Determine the [x, y] coordinate at the center of the cell enclosing the given text.  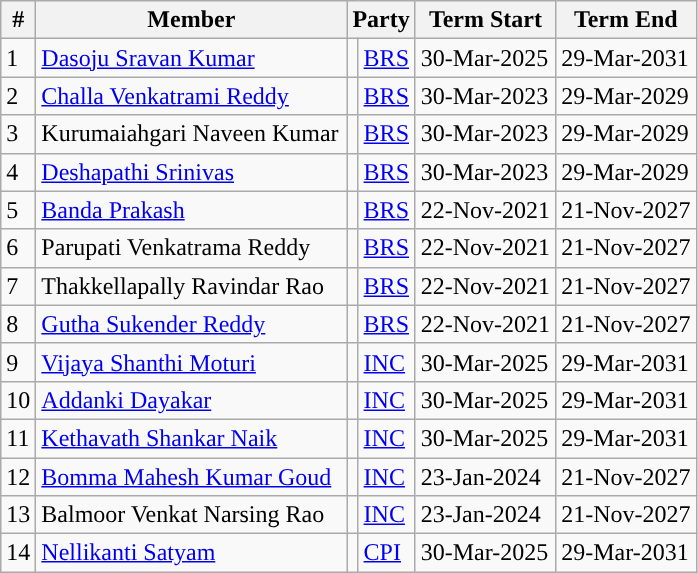
2 [18, 96]
Addanki Dayakar [192, 400]
4 [18, 172]
3 [18, 134]
Nellikanti Satyam [192, 553]
Thakkellapally Ravindar Rao [192, 286]
Parupati Venkatrama Reddy [192, 248]
Party [381, 20]
Balmoor Venkat Narsing Rao [192, 515]
12 [18, 477]
6 [18, 248]
Kethavath Shankar Naik [192, 438]
Bomma Mahesh Kumar Goud [192, 477]
CPI [386, 553]
11 [18, 438]
1 [18, 58]
Banda Prakash [192, 210]
Kurumaiahgari Naveen Kumar [192, 134]
Challa Venkatrami Reddy [192, 96]
9 [18, 362]
5 [18, 210]
14 [18, 553]
Gutha Sukender Reddy [192, 324]
Member [192, 20]
# [18, 20]
Term Start [485, 20]
10 [18, 400]
8 [18, 324]
Term End [626, 20]
7 [18, 286]
13 [18, 515]
Vijaya Shanthi Moturi [192, 362]
Deshapathi Srinivas [192, 172]
Dasoju Sravan Kumar [192, 58]
